For the text-containing cell, return its midpoint in (X, Y) coordinate format. 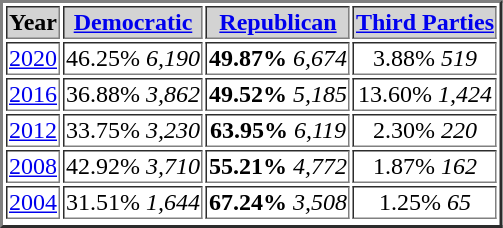
Year (33, 22)
Third Parties (425, 22)
36.88% 3,862 (133, 94)
2020 (33, 58)
2004 (33, 202)
2012 (33, 130)
Republican (278, 22)
2.30% 220 (425, 130)
49.52% 5,185 (278, 94)
33.75% 3,230 (133, 130)
67.24% 3,508 (278, 202)
3.88% 519 (425, 58)
1.87% 162 (425, 166)
55.21% 4,772 (278, 166)
2008 (33, 166)
63.95% 6,119 (278, 130)
13.60% 1,424 (425, 94)
1.25% 65 (425, 202)
46.25% 6,190 (133, 58)
31.51% 1,644 (133, 202)
49.87% 6,674 (278, 58)
42.92% 3,710 (133, 166)
2016 (33, 94)
Democratic (133, 22)
